Find where the given text appears and provide that cell's center as (x, y) coordinate. 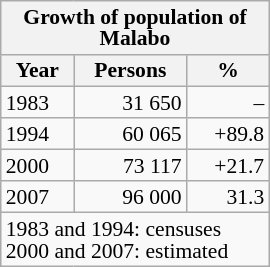
1983 and 1994: censuses2000 and 2007: estimated (135, 240)
73 117 (130, 165)
1994 (38, 133)
1983 (38, 102)
+89.8 (228, 133)
Persons (130, 70)
– (228, 102)
31.3 (228, 197)
% (228, 70)
96 000 (130, 197)
60 065 (130, 133)
31 650 (130, 102)
Growth of population of Malabo (135, 28)
2007 (38, 197)
Year (38, 70)
2000 (38, 165)
+21.7 (228, 165)
